Determine the (x, y) coordinate at the center of the cell enclosing the given text.  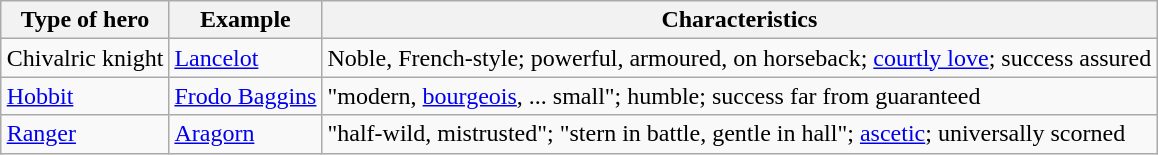
Noble, French-style; powerful, armoured, on horseback; courtly love; success assured (740, 58)
Type of hero (85, 20)
Hobbit (85, 96)
Characteristics (740, 20)
Frodo Baggins (246, 96)
Chivalric knight (85, 58)
Lancelot (246, 58)
Example (246, 20)
"modern, bourgeois, ... small"; humble; success far from guaranteed (740, 96)
Ranger (85, 134)
"half-wild, mistrusted"; "stern in battle, gentle in hall"; ascetic; universally scorned (740, 134)
Aragorn (246, 134)
